Return [X, Y] of the center of cell containing provided text 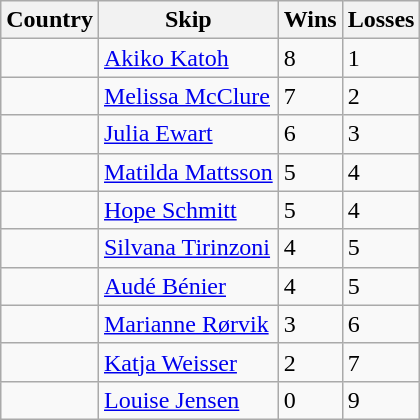
Audé Bénier [188, 286]
Silvana Tirinzoni [188, 248]
Katja Weisser [188, 362]
Wins [310, 20]
Matilda Mattsson [188, 172]
Marianne Rørvik [188, 324]
0 [310, 400]
Melissa McClure [188, 96]
9 [381, 400]
Skip [188, 20]
Akiko Katoh [188, 58]
1 [381, 58]
Losses [381, 20]
Country [50, 20]
Hope Schmitt [188, 210]
8 [310, 58]
Louise Jensen [188, 400]
Julia Ewart [188, 134]
